Provide the (x, y) coordinate of the cell's center where the given text is located.  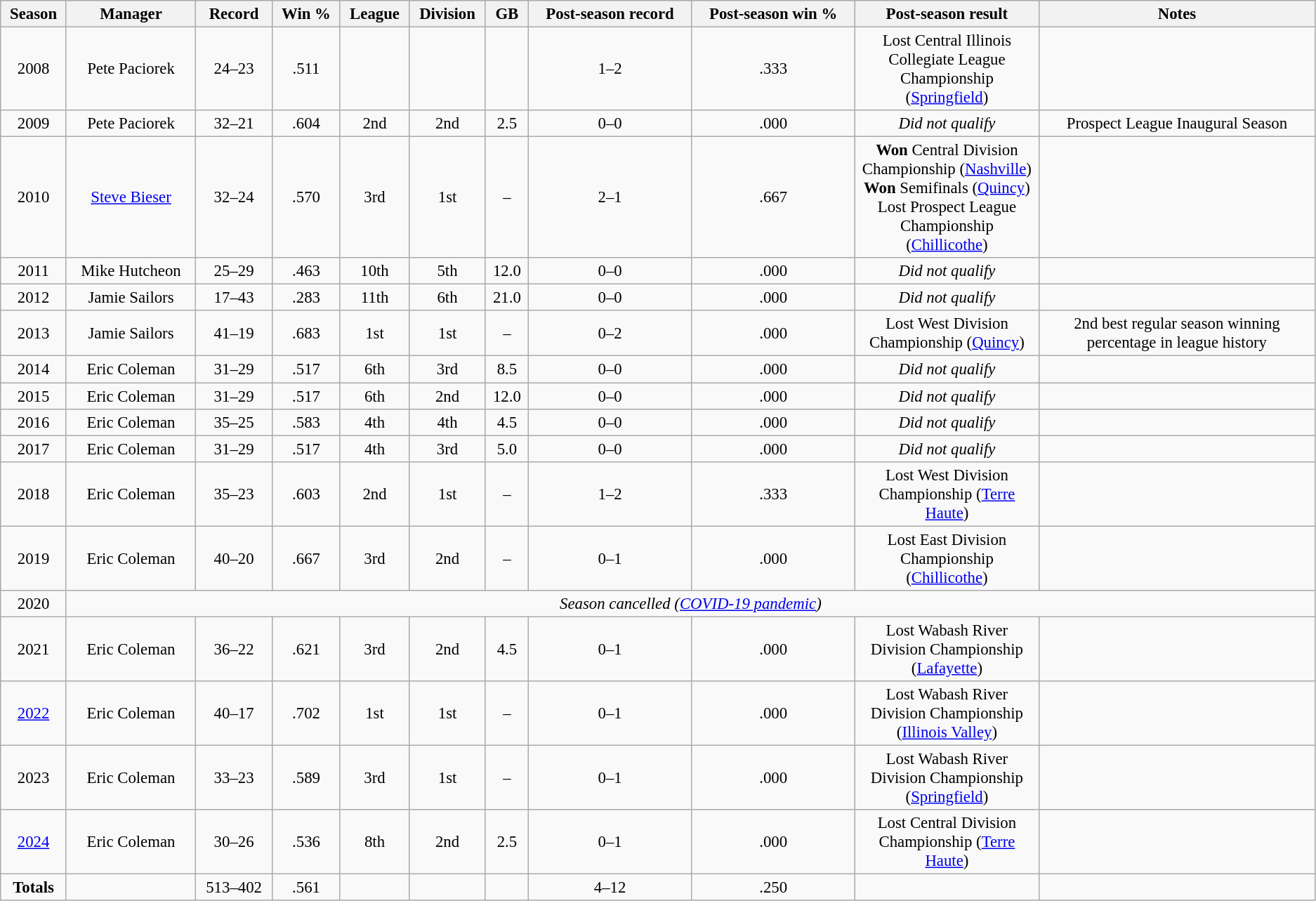
2018 (34, 494)
.536 (306, 842)
.561 (306, 888)
41–19 (235, 333)
2015 (34, 396)
2012 (34, 298)
10th (374, 271)
.463 (306, 271)
Lost Central Division Championship (Terre Haute) (947, 842)
5th (448, 271)
Mike Hutcheon (131, 271)
Won Central Division Championship (Nashville) Won Semifinals (Quincy) Lost Prospect League Championship (Chillicothe) (947, 198)
2020 (34, 604)
.603 (306, 494)
League (374, 14)
.283 (306, 298)
8.5 (507, 369)
Lost Wabash River Division Championship (Lafayette) (947, 649)
Lost Central Illinois Collegiate League Championship (Springfield) (947, 69)
Record (235, 14)
Post-season record (610, 14)
.621 (306, 649)
Totals (34, 888)
2010 (34, 198)
513–402 (235, 888)
.683 (306, 333)
Lost Wabash River Division Championship (Springfield) (947, 777)
2014 (34, 369)
Lost West Division Championship (Terre Haute) (947, 494)
4–12 (610, 888)
35–25 (235, 422)
2nd best regular season winning percentage in league history (1177, 333)
GB (507, 14)
.604 (306, 124)
8th (374, 842)
Season cancelled (COVID-19 pandemic) (690, 604)
Season (34, 14)
Manager (131, 14)
32–21 (235, 124)
11th (374, 298)
36–22 (235, 649)
2009 (34, 124)
2016 (34, 422)
32–24 (235, 198)
Lost East Division Championship (Chillicothe) (947, 558)
Post-season win % (774, 14)
.570 (306, 198)
35–23 (235, 494)
2022 (34, 713)
40–17 (235, 713)
Division (448, 14)
2024 (34, 842)
25–29 (235, 271)
2019 (34, 558)
2008 (34, 69)
Lost Wabash River Division Championship (Illinois Valley) (947, 713)
2023 (34, 777)
Steve Bieser (131, 198)
Post-season result (947, 14)
30–26 (235, 842)
Notes (1177, 14)
.583 (306, 422)
.511 (306, 69)
2013 (34, 333)
.589 (306, 777)
Win % (306, 14)
5.0 (507, 449)
21.0 (507, 298)
Lost West Division Championship (Quincy) (947, 333)
Prospect League Inaugural Season (1177, 124)
24–23 (235, 69)
17–43 (235, 298)
2–1 (610, 198)
.250 (774, 888)
2017 (34, 449)
33–23 (235, 777)
.702 (306, 713)
0–2 (610, 333)
2011 (34, 271)
2021 (34, 649)
40–20 (235, 558)
